Extract the [x, y] coordinate from the center of the cell holding the provided text.  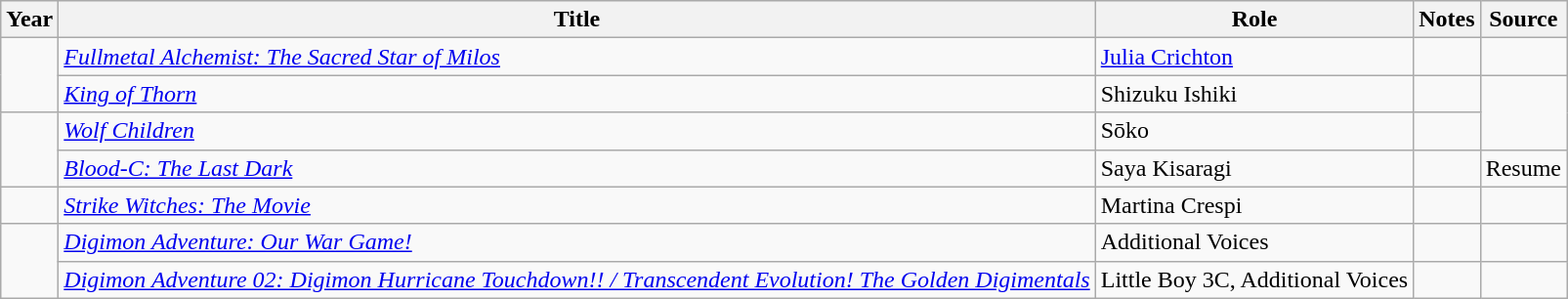
Role [1254, 20]
Resume [1523, 168]
King of Thorn [576, 94]
Additional Voices [1254, 242]
Martina Crespi [1254, 205]
Wolf Children [576, 131]
Notes [1447, 20]
Julia Crichton [1254, 57]
Year [29, 20]
Blood-C: The Last Dark [576, 168]
Saya Kisaragi [1254, 168]
Fullmetal Alchemist: The Sacred Star of Milos [576, 57]
Title [576, 20]
Little Boy 3C, Additional Voices [1254, 279]
Shizuku Ishiki [1254, 94]
Digimon Adventure: Our War Game! [576, 242]
Sōko [1254, 131]
Digimon Adventure 02: Digimon Hurricane Touchdown!! / Transcendent Evolution! The Golden Digimentals [576, 279]
Strike Witches: The Movie [576, 205]
Source [1523, 20]
